Scan for the cell matching the given text and deliver its [X, Y] coordinate at center. 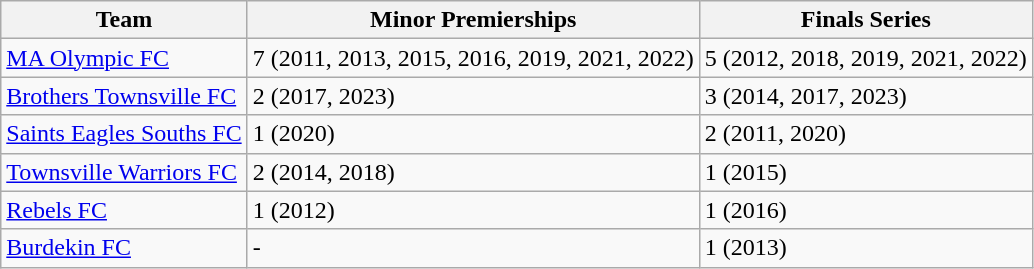
5 (2012, 2018, 2019, 2021, 2022) [866, 58]
Brothers Townsville FC [124, 96]
1 (2020) [473, 134]
2 (2014, 2018) [473, 172]
Rebels FC [124, 210]
1 (2012) [473, 210]
1 (2013) [866, 248]
Townsville Warriors FC [124, 172]
2 (2011, 2020) [866, 134]
- [473, 248]
2 (2017, 2023) [473, 96]
1 (2015) [866, 172]
1 (2016) [866, 210]
MA Olympic FC [124, 58]
Team [124, 20]
Minor Premierships [473, 20]
3 (2014, 2017, 2023) [866, 96]
Burdekin FC [124, 248]
7 (2011, 2013, 2015, 2016, 2019, 2021, 2022) [473, 58]
Finals Series [866, 20]
Saints Eagles Souths FC [124, 134]
